Detect which cell encompasses the target text, then output its (x, y) center coordinate. 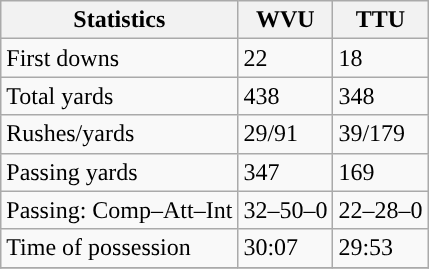
First downs (120, 58)
WVU (286, 20)
Passing: Comp–Att–Int (120, 210)
Statistics (120, 20)
22–28–0 (380, 210)
347 (286, 172)
30:07 (286, 248)
18 (380, 58)
TTU (380, 20)
Time of possession (120, 248)
29/91 (286, 134)
22 (286, 58)
Rushes/yards (120, 134)
Total yards (120, 96)
29:53 (380, 248)
39/179 (380, 134)
438 (286, 96)
169 (380, 172)
32–50–0 (286, 210)
348 (380, 96)
Passing yards (120, 172)
